Find where the given text appears and provide that cell's center as [x, y] coordinate. 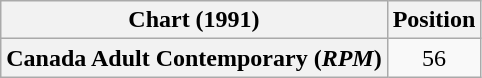
Position [434, 20]
Chart (1991) [194, 20]
56 [434, 58]
Canada Adult Contemporary (RPM) [194, 58]
